Extract the [x, y] coordinate from the center of the cell holding the provided text.  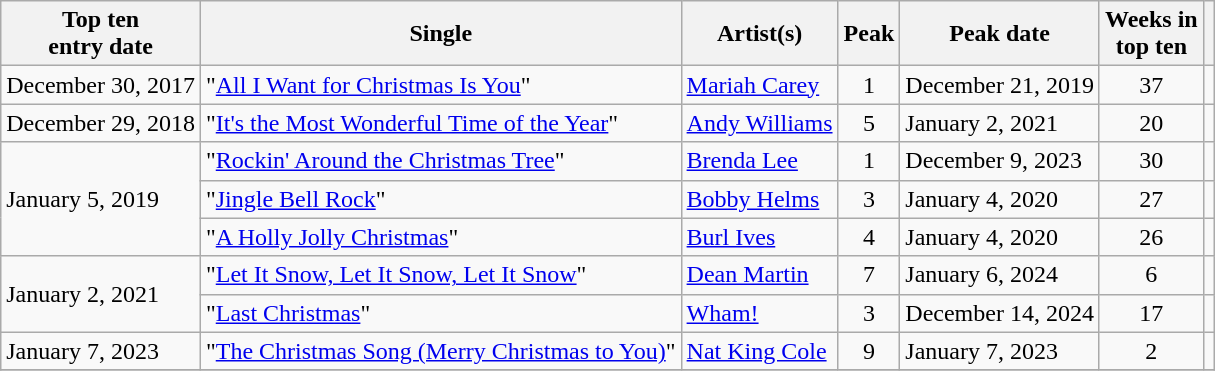
37 [1151, 85]
Burl Ives [760, 237]
December 30, 2017 [101, 85]
"It's the Most Wonderful Time of the Year" [440, 123]
Peak [869, 34]
January 5, 2019 [101, 199]
4 [869, 237]
Artist(s) [760, 34]
Weeks intop ten [1151, 34]
"Last Christmas" [440, 313]
7 [869, 275]
"Rockin' Around the Christmas Tree" [440, 161]
"The Christmas Song (Merry Christmas to You)" [440, 351]
9 [869, 351]
December 14, 2024 [1000, 313]
20 [1151, 123]
Nat King Cole [760, 351]
Peak date [1000, 34]
"A Holly Jolly Christmas" [440, 237]
Bobby Helms [760, 199]
Top tenentry date [101, 34]
Andy Williams [760, 123]
December 9, 2023 [1000, 161]
"Jingle Bell Rock" [440, 199]
6 [1151, 275]
December 21, 2019 [1000, 85]
2 [1151, 351]
17 [1151, 313]
30 [1151, 161]
December 29, 2018 [101, 123]
27 [1151, 199]
"All I Want for Christmas Is You" [440, 85]
Dean Martin [760, 275]
January 6, 2024 [1000, 275]
26 [1151, 237]
Single [440, 34]
"Let It Snow, Let It Snow, Let It Snow" [440, 275]
5 [869, 123]
Brenda Lee [760, 161]
Mariah Carey [760, 85]
Wham! [760, 313]
